Identify which cell holds the provided text, then report its (X, Y) central coordinate. 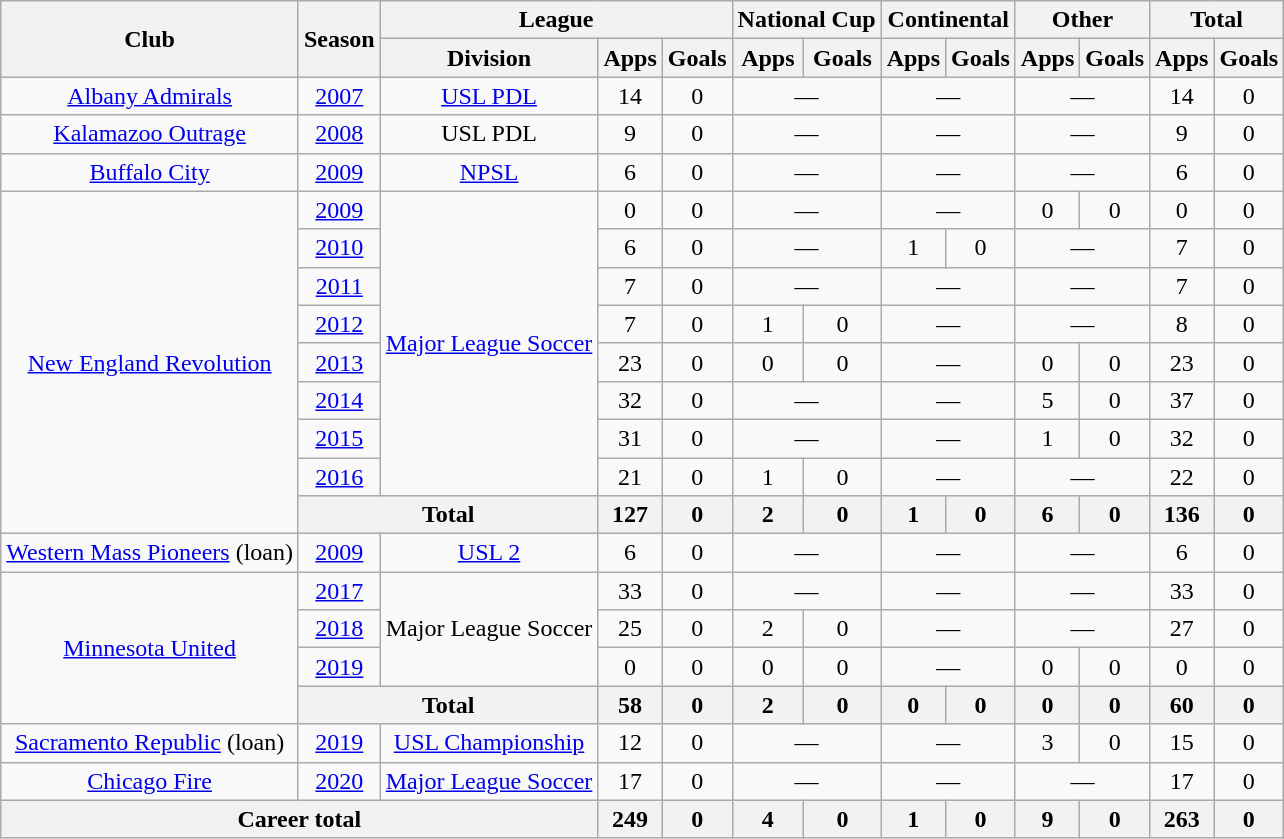
21 (630, 477)
Season (339, 39)
22 (1182, 477)
Albany Admirals (150, 96)
Division (489, 58)
2020 (339, 781)
League (556, 20)
Other (1082, 20)
2012 (339, 324)
Minnesota United (150, 648)
3 (1047, 743)
Western Mass Pioneers (loan) (150, 553)
Chicago Fire (150, 781)
2014 (339, 400)
37 (1182, 400)
8 (1182, 324)
127 (630, 515)
249 (630, 819)
4 (768, 819)
263 (1182, 819)
136 (1182, 515)
National Cup (806, 20)
5 (1047, 400)
Continental (948, 20)
2017 (339, 591)
12 (630, 743)
USL 2 (489, 553)
Club (150, 39)
USL Championship (489, 743)
Kalamazoo Outrage (150, 134)
58 (630, 705)
2011 (339, 286)
27 (1182, 629)
NPSL (489, 172)
2015 (339, 438)
2007 (339, 96)
31 (630, 438)
25 (630, 629)
2010 (339, 248)
2013 (339, 362)
2008 (339, 134)
Buffalo City (150, 172)
New England Revolution (150, 362)
2018 (339, 629)
2016 (339, 477)
Sacramento Republic (loan) (150, 743)
Career total (300, 819)
60 (1182, 705)
15 (1182, 743)
